Scan for the cell matching the given text and deliver its [x, y] coordinate at center. 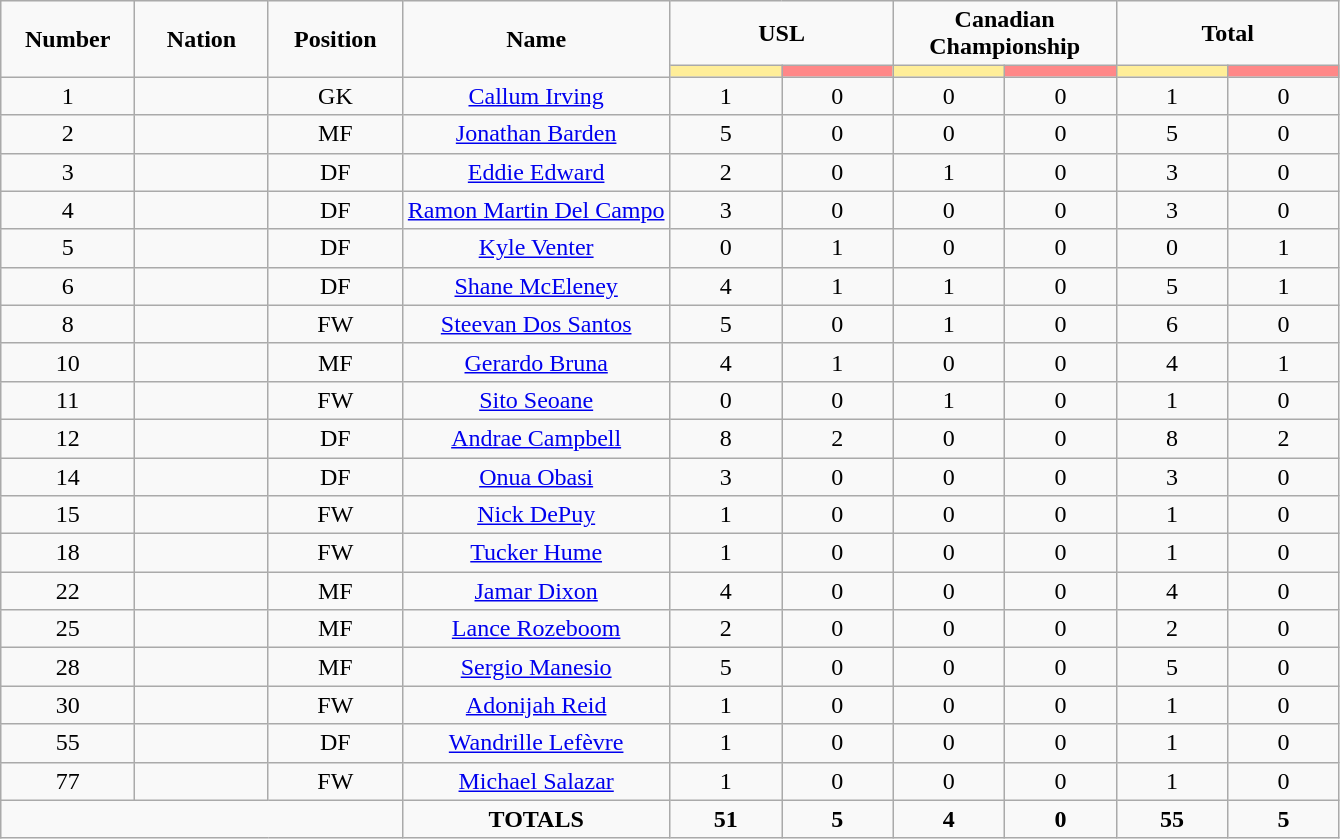
Steevan Dos Santos [536, 324]
Onua Obasi [536, 477]
Number [68, 39]
Michael Salazar [536, 781]
Gerardo Bruna [536, 362]
Eddie Edward [536, 172]
25 [68, 629]
51 [726, 819]
Sito Seoane [536, 400]
GK [335, 96]
Tucker Hume [536, 553]
Kyle Venter [536, 248]
Jonathan Barden [536, 134]
Andrae Campbell [536, 438]
USL [782, 34]
Lance Rozeboom [536, 629]
22 [68, 591]
11 [68, 400]
Wandrille Lefèvre [536, 743]
Name [536, 39]
TOTALS [536, 819]
Nick DePuy [536, 515]
15 [68, 515]
Sergio Manesio [536, 667]
Position [335, 39]
14 [68, 477]
Ramon Martin Del Campo [536, 210]
18 [68, 553]
28 [68, 667]
Callum Irving [536, 96]
Total [1228, 34]
Adonijah Reid [536, 705]
Shane McEleney [536, 286]
77 [68, 781]
30 [68, 705]
Nation [202, 39]
Canadian Championship [1004, 34]
10 [68, 362]
Jamar Dixon [536, 591]
12 [68, 438]
